Locate the cell with the specified text and output its (X, Y) center coordinate. 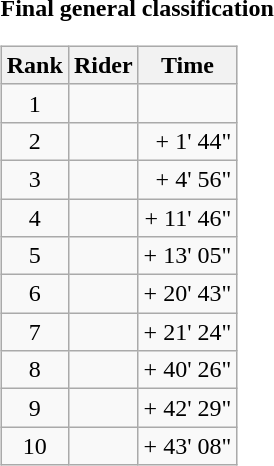
Time (188, 65)
Rank (34, 65)
3 (34, 179)
Rider (103, 65)
+ 1' 44" (188, 141)
4 (34, 217)
2 (34, 141)
+ 11' 46" (188, 217)
+ 21' 24" (188, 332)
+ 4' 56" (188, 179)
9 (34, 408)
10 (34, 446)
+ 43' 08" (188, 446)
+ 20' 43" (188, 294)
+ 42' 29" (188, 408)
5 (34, 256)
8 (34, 370)
+ 13' 05" (188, 256)
+ 40' 26" (188, 370)
6 (34, 294)
7 (34, 332)
1 (34, 103)
